Return (X, Y) of the center of cell containing provided text 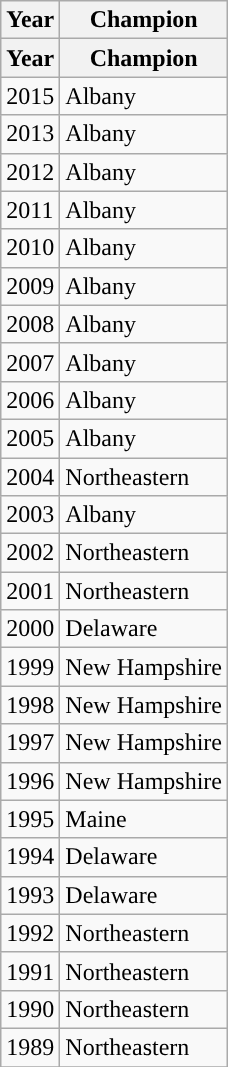
1989 (30, 1047)
1990 (30, 1009)
1996 (30, 781)
1991 (30, 971)
1995 (30, 819)
1999 (30, 667)
2003 (30, 515)
1998 (30, 705)
2013 (30, 134)
2009 (30, 286)
2004 (30, 477)
2002 (30, 553)
2001 (30, 591)
1992 (30, 933)
2015 (30, 96)
1994 (30, 857)
2008 (30, 324)
2012 (30, 172)
2006 (30, 400)
1997 (30, 743)
1993 (30, 895)
2011 (30, 210)
2010 (30, 248)
Maine (144, 819)
2007 (30, 362)
2005 (30, 438)
2000 (30, 629)
